Identify which cell holds the provided text, then report its [X, Y] central coordinate. 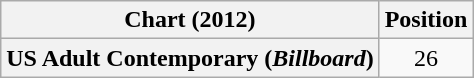
26 [426, 58]
Position [426, 20]
Chart (2012) [190, 20]
US Adult Contemporary (Billboard) [190, 58]
